Extract the [x, y] coordinate from the center of the cell holding the provided text.  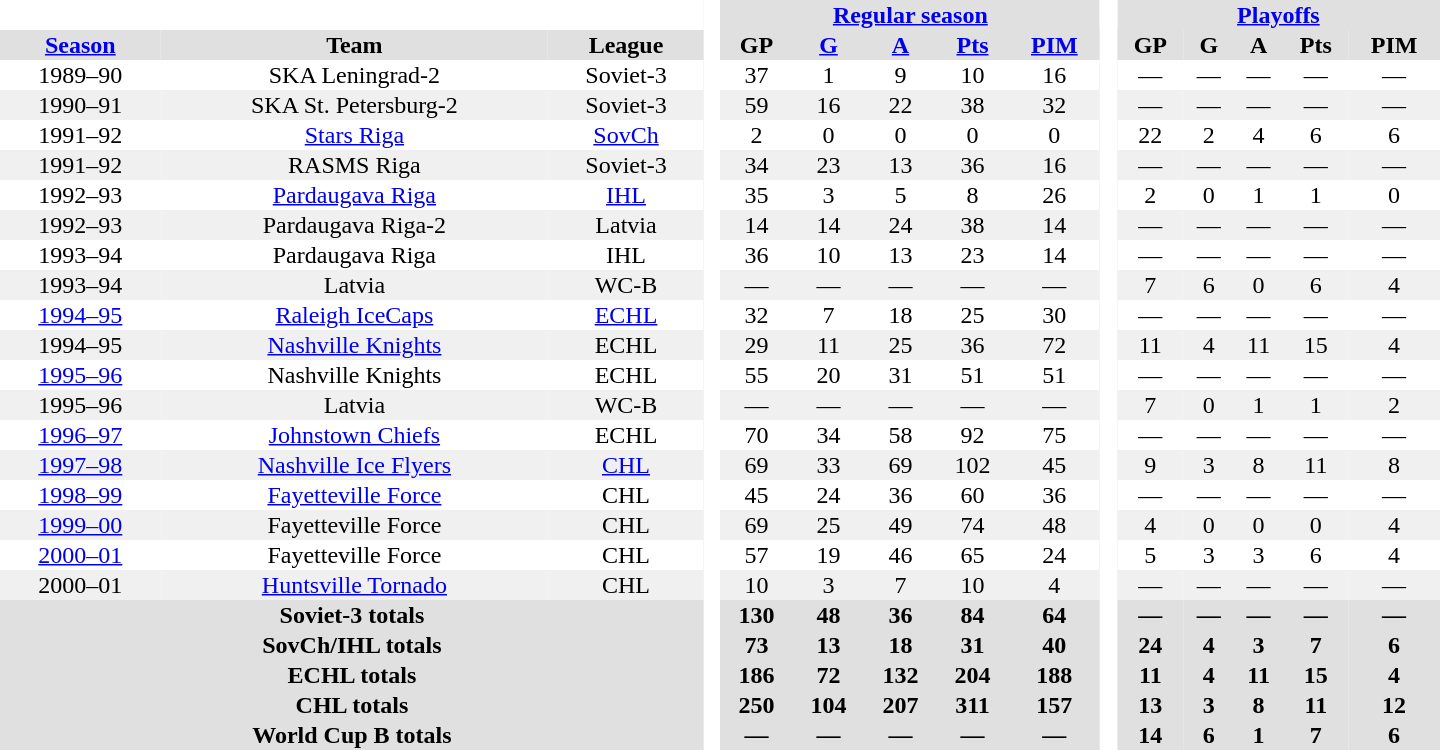
74 [972, 525]
Johnstown Chiefs [355, 435]
60 [972, 495]
ECHL totals [352, 675]
130 [756, 615]
188 [1054, 675]
49 [900, 525]
20 [828, 375]
CHL totals [352, 705]
19 [828, 555]
55 [756, 375]
Pardaugava Riga-2 [355, 225]
RASMS Riga [355, 165]
37 [756, 75]
186 [756, 675]
29 [756, 345]
SovCh/IHL totals [352, 645]
58 [900, 435]
30 [1054, 315]
64 [1054, 615]
Stars Riga [355, 135]
12 [1394, 705]
204 [972, 675]
League [626, 45]
35 [756, 195]
SKA St. Petersburg-2 [355, 105]
Soviet-3 totals [352, 615]
Regular season [910, 15]
1990–91 [80, 105]
92 [972, 435]
102 [972, 465]
SovCh [626, 135]
59 [756, 105]
Huntsville Tornado [355, 585]
104 [828, 705]
65 [972, 555]
Raleigh IceCaps [355, 315]
33 [828, 465]
84 [972, 615]
1996–97 [80, 435]
70 [756, 435]
Season [80, 45]
Nashville Ice Flyers [355, 465]
1999–00 [80, 525]
250 [756, 705]
73 [756, 645]
26 [1054, 195]
207 [900, 705]
46 [900, 555]
1989–90 [80, 75]
75 [1054, 435]
57 [756, 555]
311 [972, 705]
157 [1054, 705]
SKA Leningrad-2 [355, 75]
1998–99 [80, 495]
132 [900, 675]
1997–98 [80, 465]
World Cup B totals [352, 735]
Playoffs [1278, 15]
Team [355, 45]
40 [1054, 645]
